Capture the cell that displays the provided text and extract its (X, Y) central coordinate. 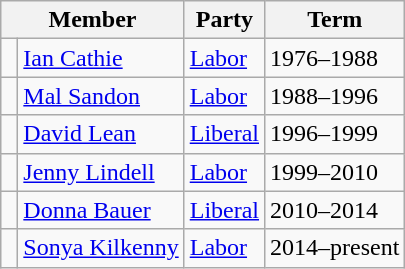
Term (335, 20)
Donna Bauer (101, 210)
2010–2014 (335, 210)
Sonya Kilkenny (101, 248)
1988–1996 (335, 96)
1996–1999 (335, 134)
Jenny Lindell (101, 172)
1999–2010 (335, 172)
1976–1988 (335, 58)
David Lean (101, 134)
Ian Cathie (101, 58)
Member (92, 20)
Mal Sandon (101, 96)
2014–present (335, 248)
Party (224, 20)
